Pinpoint the cell where the given text exists, returning its (X, Y) midpoint coordinate. 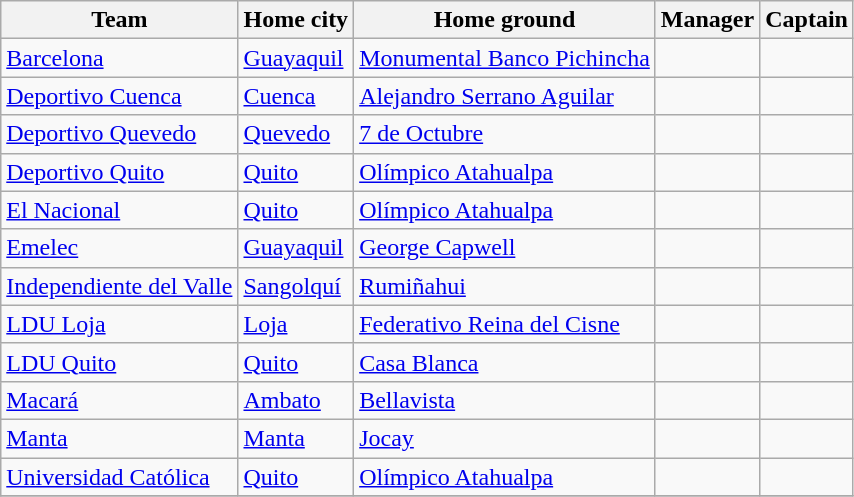
Quevedo (296, 134)
Deportivo Cuenca (120, 96)
Home ground (505, 20)
Federativo Reina del Cisne (505, 324)
Team (120, 20)
Bellavista (505, 400)
LDU Loja (120, 324)
Universidad Católica (120, 477)
Casa Blanca (505, 362)
7 de Octubre (505, 134)
Barcelona (120, 58)
El Nacional (120, 210)
Independiente del Valle (120, 286)
LDU Quito (120, 362)
Jocay (505, 438)
Loja (296, 324)
Deportivo Quevedo (120, 134)
Alejandro Serrano Aguilar (505, 96)
Captain (807, 20)
Emelec (120, 248)
Macará (120, 400)
Ambato (296, 400)
Sangolquí (296, 286)
Rumiñahui (505, 286)
Monumental Banco Pichincha (505, 58)
George Capwell (505, 248)
Cuenca (296, 96)
Home city (296, 20)
Manager (707, 20)
Deportivo Quito (120, 172)
